Scan for the cell matching the given text and deliver its [X, Y] coordinate at center. 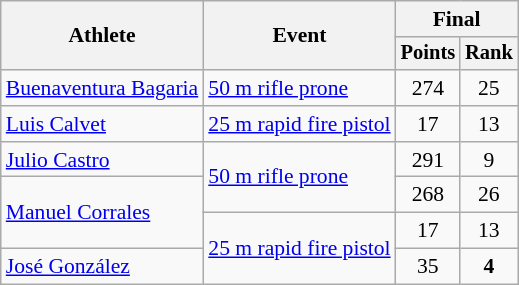
291 [428, 160]
4 [489, 267]
26 [489, 195]
Athlete [102, 36]
Luis Calvet [102, 124]
Final [457, 19]
35 [428, 267]
Manuel Corrales [102, 212]
274 [428, 88]
25 [489, 88]
Buenaventura Bagaria [102, 88]
Event [299, 36]
Rank [489, 54]
Points [428, 54]
268 [428, 195]
Julio Castro [102, 160]
9 [489, 160]
José González [102, 267]
